Capture the cell that displays the provided text and extract its [x, y] central coordinate. 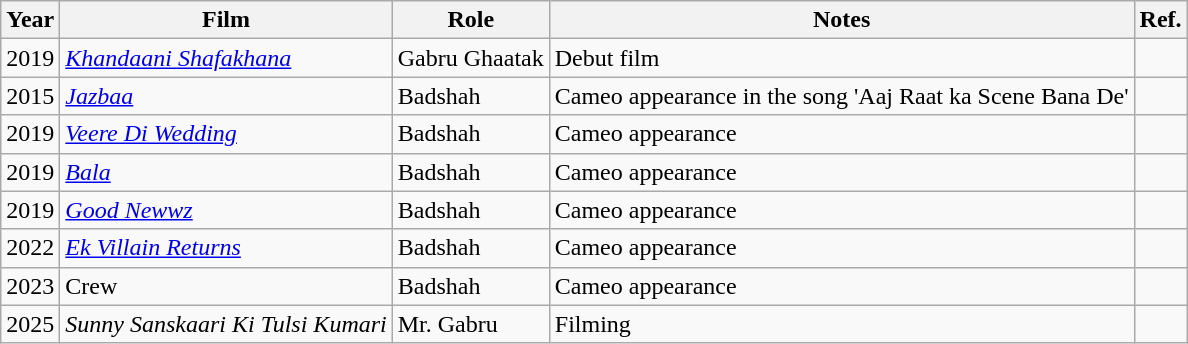
Role [470, 20]
Crew [226, 286]
Gabru Ghaatak [470, 58]
Cameo appearance in the song 'Aaj Raat ka Scene Bana De' [842, 96]
Khandaani Shafakhana [226, 58]
Ek Villain Returns [226, 248]
Notes [842, 20]
Year [30, 20]
Filming [842, 324]
Veere Di Wedding [226, 134]
2015 [30, 96]
Ref. [1160, 20]
Bala [226, 172]
Film [226, 20]
2023 [30, 286]
Sunny Sanskaari Ki Tulsi Kumari [226, 324]
2022 [30, 248]
Good Newwz [226, 210]
Debut film [842, 58]
Mr. Gabru [470, 324]
2025 [30, 324]
Jazbaa [226, 96]
